Search for the cell housing the specified text and yield its [X, Y] center coordinate. 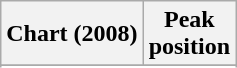
Chart (2008) [72, 34]
Peakposition [189, 34]
